For the text-containing cell, return its midpoint in (X, Y) coordinate format. 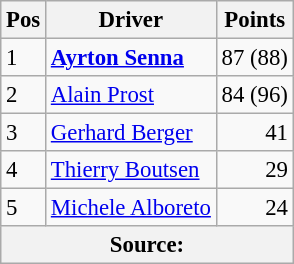
2 (24, 95)
Thierry Boutsen (132, 170)
41 (254, 133)
Pos (24, 20)
1 (24, 58)
24 (254, 208)
Ayrton Senna (132, 58)
5 (24, 208)
4 (24, 170)
Source: (147, 245)
Alain Prost (132, 95)
Michele Alboreto (132, 208)
3 (24, 133)
87 (88) (254, 58)
Driver (132, 20)
Gerhard Berger (132, 133)
Points (254, 20)
84 (96) (254, 95)
29 (254, 170)
